Search for the cell housing the specified text and yield its (x, y) center coordinate. 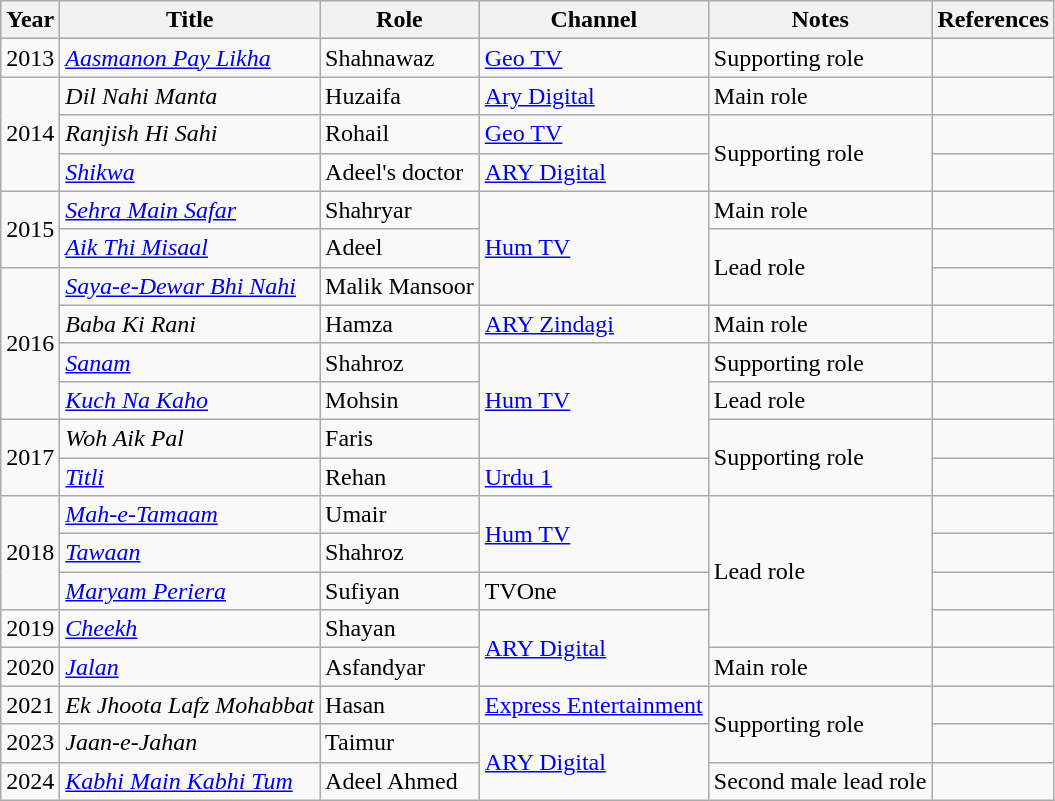
Adeel (400, 248)
Shikwa (190, 172)
Aik Thi Misaal (190, 248)
Role (400, 20)
2017 (30, 457)
Dil Nahi Manta (190, 96)
Shahnawaz (400, 58)
Year (30, 20)
Notes (820, 20)
Ek Jhoota Lafz Mohabbat (190, 705)
Aasmanon Pay Likha (190, 58)
Express Entertainment (594, 705)
Second male lead role (820, 781)
Adeel Ahmed (400, 781)
Jaan-e-Jahan (190, 743)
Urdu 1 (594, 477)
2018 (30, 553)
Huzaifa (400, 96)
Sehra Main Safar (190, 210)
Ranjish Hi Sahi (190, 134)
2016 (30, 343)
Saya-e-Dewar Bhi Nahi (190, 286)
Kuch Na Kaho (190, 400)
Tawaan (190, 553)
Mah-e-Tamaam (190, 515)
Mohsin (400, 400)
Adeel's doctor (400, 172)
Title (190, 20)
Sufiyan (400, 591)
2019 (30, 629)
Rohail (400, 134)
Ary Digital (594, 96)
Faris (400, 438)
Sanam (190, 362)
Shahryar (400, 210)
Kabhi Main Kabhi Tum (190, 781)
Asfandyar (400, 667)
Baba Ki Rani (190, 324)
Jalan (190, 667)
2024 (30, 781)
Hamza (400, 324)
References (994, 20)
Shayan (400, 629)
2014 (30, 134)
ARY Zindagi (594, 324)
Malik Mansoor (400, 286)
2023 (30, 743)
Hasan (400, 705)
Taimur (400, 743)
Cheekh (190, 629)
Titli (190, 477)
TVOne (594, 591)
Maryam Periera (190, 591)
Channel (594, 20)
Umair (400, 515)
2021 (30, 705)
2013 (30, 58)
2020 (30, 667)
Woh Aik Pal (190, 438)
Rehan (400, 477)
2015 (30, 229)
